Return (X, Y) of the center of cell containing provided text 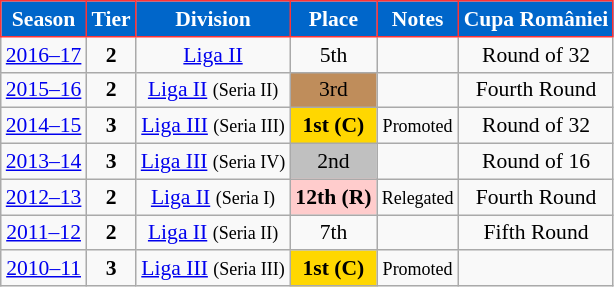
Season (44, 19)
Liga II (214, 55)
2nd (333, 162)
12th (R) (333, 197)
Relegated (418, 197)
Liga II (Seria I) (214, 197)
Division (214, 19)
2014–15 (44, 126)
Cupa României (536, 19)
Liga III (Seria IV) (214, 162)
2013–14 (44, 162)
Round of 16 (536, 162)
2011–12 (44, 233)
2015–16 (44, 90)
2010–11 (44, 269)
7th (333, 233)
Tier (110, 19)
Notes (418, 19)
3rd (333, 90)
Place (333, 19)
2012–13 (44, 197)
2016–17 (44, 55)
5th (333, 55)
Fifth Round (536, 233)
